Identify which cell holds the provided text, then report its [x, y] central coordinate. 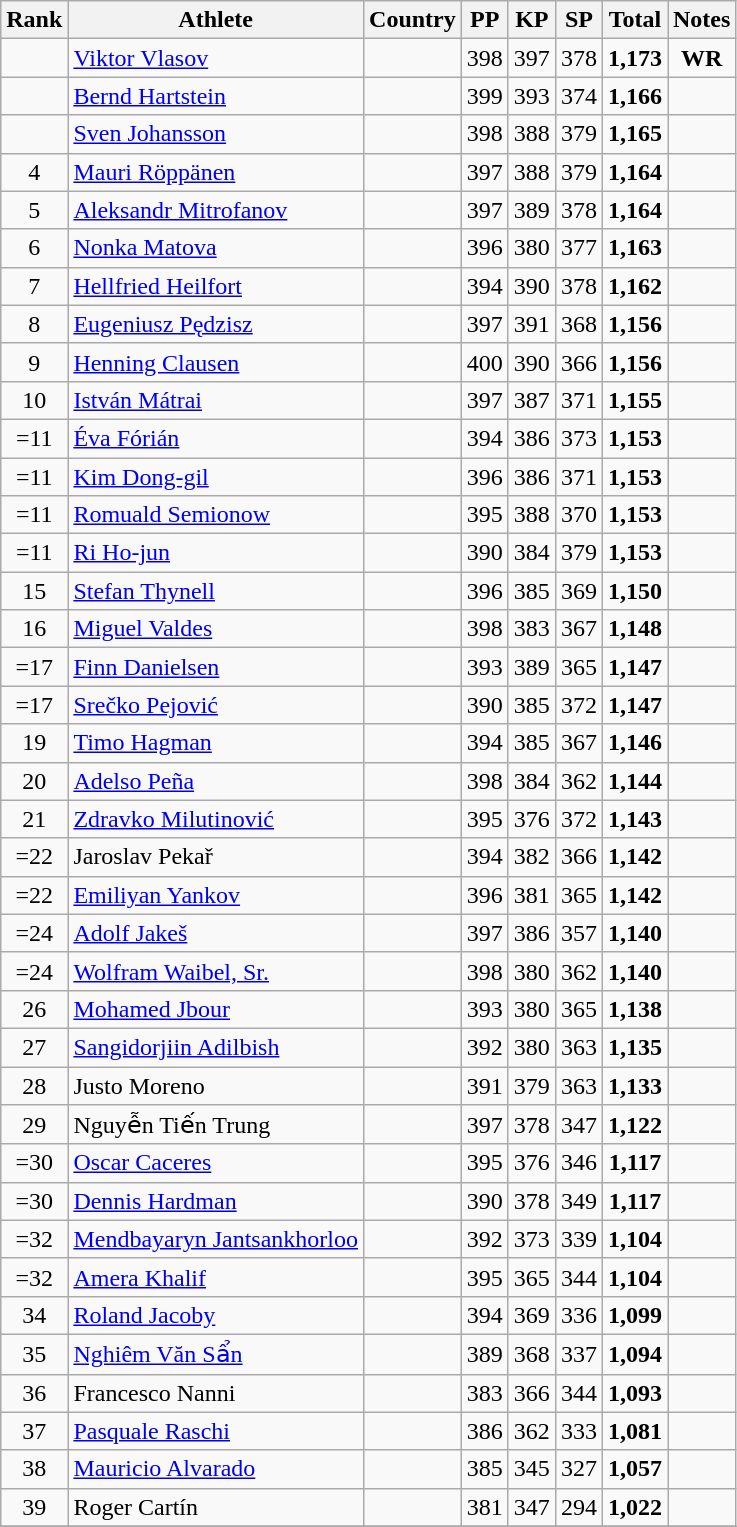
10 [34, 400]
34 [34, 1315]
1,094 [634, 1354]
1,163 [634, 248]
39 [34, 1507]
1,099 [634, 1315]
7 [34, 286]
16 [34, 629]
1,138 [634, 1009]
35 [34, 1354]
370 [578, 515]
36 [34, 1393]
Kim Dong-gil [216, 477]
400 [484, 362]
345 [532, 1469]
Notes [702, 20]
346 [578, 1163]
19 [34, 743]
382 [532, 857]
387 [532, 400]
4 [34, 172]
Zdravko Milutinović [216, 819]
Dennis Hardman [216, 1201]
PP [484, 20]
1,155 [634, 400]
357 [578, 933]
1,146 [634, 743]
15 [34, 591]
Roland Jacoby [216, 1315]
Nonka Matova [216, 248]
Sven Johansson [216, 134]
27 [34, 1047]
Henning Clausen [216, 362]
349 [578, 1201]
8 [34, 324]
Viktor Vlasov [216, 58]
Eugeniusz Pędzisz [216, 324]
37 [34, 1431]
Nghiêm Văn Sẩn [216, 1354]
Pasquale Raschi [216, 1431]
38 [34, 1469]
21 [34, 819]
Stefan Thynell [216, 591]
29 [34, 1125]
333 [578, 1431]
1,022 [634, 1507]
KP [532, 20]
Éva Fórián [216, 438]
István Mátrai [216, 400]
1,165 [634, 134]
1,162 [634, 286]
339 [578, 1239]
Mauri Röppänen [216, 172]
Francesco Nanni [216, 1393]
1,150 [634, 591]
1,144 [634, 781]
Total [634, 20]
Rank [34, 20]
SP [578, 20]
1,143 [634, 819]
Mohamed Jbour [216, 1009]
Wolfram Waibel, Sr. [216, 971]
1,173 [634, 58]
Mauricio Alvarado [216, 1469]
337 [578, 1354]
Adolf Jakeš [216, 933]
1,057 [634, 1469]
1,166 [634, 96]
Sangidorjiin Adilbish [216, 1047]
5 [34, 210]
Country [413, 20]
Miguel Valdes [216, 629]
Nguyễn Tiến Trung [216, 1125]
Emiliyan Yankov [216, 895]
1,122 [634, 1125]
327 [578, 1469]
Aleksandr Mitrofanov [216, 210]
336 [578, 1315]
20 [34, 781]
Roger Cartín [216, 1507]
1,093 [634, 1393]
26 [34, 1009]
Ri Ho-jun [216, 553]
399 [484, 96]
Mendbayaryn Jantsankhorloo [216, 1239]
Srečko Pejović [216, 705]
Justo Moreno [216, 1085]
Amera Khalif [216, 1277]
1,081 [634, 1431]
Jaroslav Pekař [216, 857]
377 [578, 248]
Timo Hagman [216, 743]
Oscar Caceres [216, 1163]
1,135 [634, 1047]
294 [578, 1507]
Adelso Peña [216, 781]
9 [34, 362]
1,133 [634, 1085]
Hellfried Heilfort [216, 286]
1,148 [634, 629]
28 [34, 1085]
WR [702, 58]
Romuald Semionow [216, 515]
6 [34, 248]
Athlete [216, 20]
374 [578, 96]
Finn Danielsen [216, 667]
Bernd Hartstein [216, 96]
